Find where the given text appears and provide that cell's center as (x, y) coordinate. 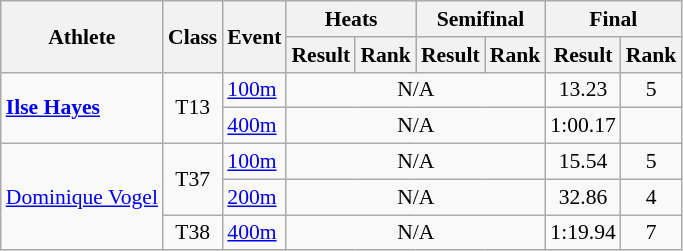
15.54 (582, 162)
1:00.17 (582, 126)
Athlete (82, 36)
1:19.94 (582, 233)
Dominique Vogel (82, 198)
32.86 (582, 197)
13.23 (582, 90)
T13 (192, 108)
7 (652, 233)
Semifinal (480, 19)
Heats (350, 19)
Ilse Hayes (82, 108)
Final (613, 19)
Event (254, 36)
Class (192, 36)
T37 (192, 180)
200m (254, 197)
T38 (192, 233)
4 (652, 197)
